Capture the cell that displays the provided text and extract its [X, Y] central coordinate. 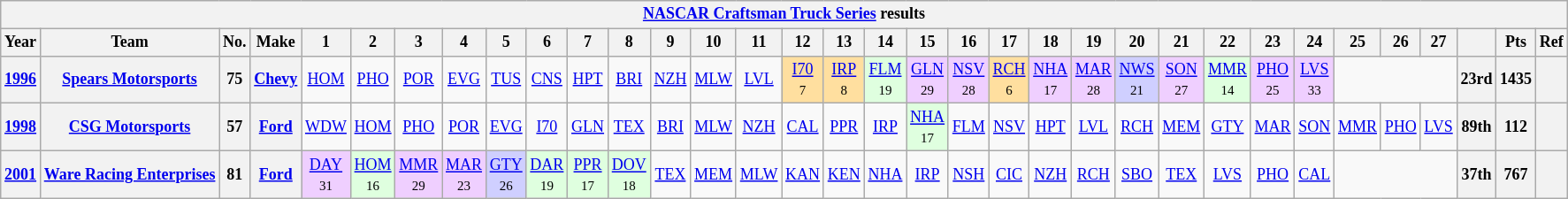
57 [235, 127]
I707 [803, 80]
MMR14 [1228, 80]
9 [670, 42]
GLN29 [928, 80]
Spears Motorsports [129, 80]
IRP8 [844, 80]
2001 [21, 174]
FLM19 [885, 80]
NASCAR Craftsman Truck Series results [784, 14]
KEN [844, 174]
13 [844, 42]
18 [1051, 42]
Chevy [276, 80]
MMR29 [419, 174]
Team [129, 42]
Make [276, 42]
25 [1358, 42]
WDW [326, 127]
12 [803, 42]
1996 [21, 80]
Year [21, 42]
4 [464, 42]
PPR17 [588, 174]
20 [1137, 42]
MAR28 [1094, 80]
26 [1401, 42]
89th [1477, 127]
7 [588, 42]
22 [1228, 42]
2 [373, 42]
MAR23 [464, 174]
PHO25 [1273, 80]
DAY31 [326, 174]
MMR [1358, 127]
6 [547, 42]
DAR19 [547, 174]
LVS33 [1314, 80]
FLM [968, 127]
11 [759, 42]
NHA [885, 174]
CSG Motorsports [129, 127]
81 [235, 174]
23rd [1477, 80]
767 [1516, 174]
I70 [547, 127]
RCH6 [1009, 80]
8 [629, 42]
Ware Racing Enterprises [129, 174]
No. [235, 42]
NSH [968, 174]
75 [235, 80]
TUS [506, 80]
MAR [1273, 127]
37th [1477, 174]
NWS21 [1137, 80]
SBO [1137, 174]
SON27 [1182, 80]
27 [1438, 42]
16 [968, 42]
KAN [803, 174]
DOV18 [629, 174]
Ref [1551, 42]
PPR [844, 127]
112 [1516, 127]
GLN [588, 127]
24 [1314, 42]
NSV [1009, 127]
19 [1094, 42]
Pts [1516, 42]
HOM16 [373, 174]
GTY [1228, 127]
1 [326, 42]
21 [1182, 42]
10 [714, 42]
14 [885, 42]
SON [1314, 127]
GTY26 [506, 174]
NSV28 [968, 80]
15 [928, 42]
CNS [547, 80]
5 [506, 42]
CIC [1009, 174]
1998 [21, 127]
17 [1009, 42]
1435 [1516, 80]
3 [419, 42]
23 [1273, 42]
